Provide the [X, Y] coordinate of the cell's center where the given text is located.  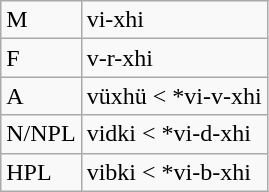
A [41, 96]
vidki < *vi-d-xhi [174, 134]
v-r-xhi [174, 58]
vi-xhi [174, 20]
F [41, 58]
HPL [41, 172]
vibki < *vi-b-xhi [174, 172]
M [41, 20]
vüxhü < *vi-v-xhi [174, 96]
N/NPL [41, 134]
